Return the (X, Y) coordinate for the center point of the cell that contains the specified text.  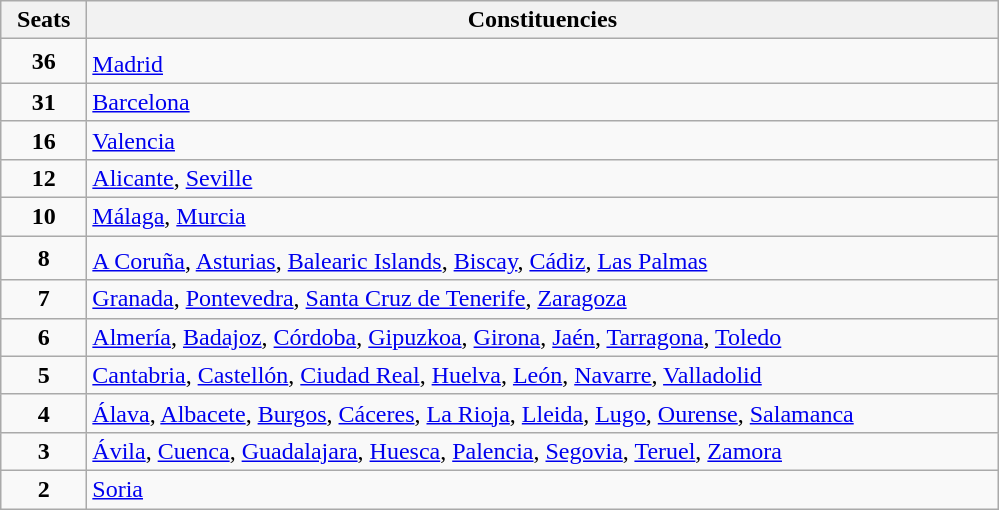
5 (44, 375)
Seats (44, 20)
Soria (542, 489)
A Coruña, Asturias, Balearic Islands, Biscay, Cádiz, Las Palmas (542, 258)
Constituencies (542, 20)
Cantabria, Castellón, Ciudad Real, Huelva, León, Navarre, Valladolid (542, 375)
12 (44, 178)
Madrid (542, 62)
4 (44, 413)
2 (44, 489)
8 (44, 258)
Barcelona (542, 102)
10 (44, 217)
31 (44, 102)
36 (44, 62)
Almería, Badajoz, Córdoba, Gipuzkoa, Girona, Jaén, Tarragona, Toledo (542, 337)
6 (44, 337)
7 (44, 299)
Alicante, Seville (542, 178)
Málaga, Murcia (542, 217)
3 (44, 451)
Ávila, Cuenca, Guadalajara, Huesca, Palencia, Segovia, Teruel, Zamora (542, 451)
Granada, Pontevedra, Santa Cruz de Tenerife, Zaragoza (542, 299)
16 (44, 140)
Álava, Albacete, Burgos, Cáceres, La Rioja, Lleida, Lugo, Ourense, Salamanca (542, 413)
Valencia (542, 140)
